Locate the cell with the specified text and output its (X, Y) center coordinate. 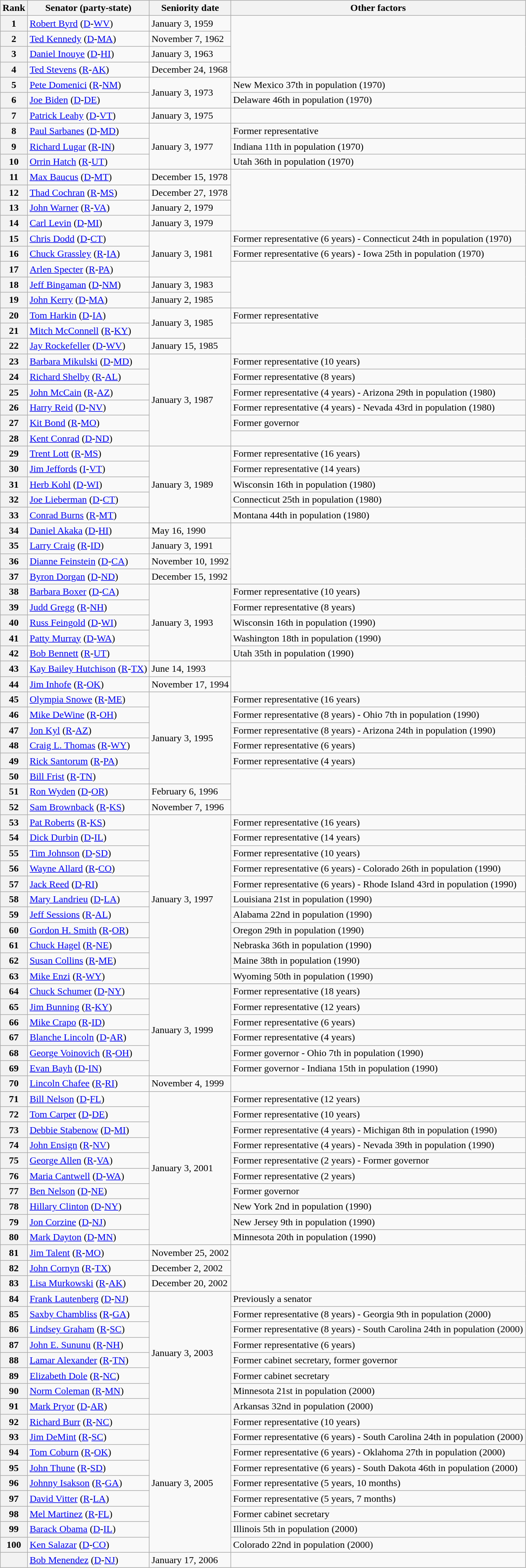
Senator (party-state) (88, 8)
Colorado 22nd in population (2000) (378, 1545)
Lisa Murkowski (R-AK) (88, 1283)
Kit Bond (R-MO) (88, 423)
Evan Bayh (D-IN) (88, 1068)
Seniority date (190, 8)
Rick Santorum (R-PA) (88, 761)
70 (14, 1084)
Max Baucus (D-MT) (88, 177)
25 (14, 392)
11 (14, 177)
Jeff Bingaman (D-NM) (88, 285)
Kent Conrad (D-ND) (88, 438)
12 (14, 193)
November 4, 1999 (190, 1084)
Ron Wyden (D-OR) (88, 792)
3 (14, 54)
January 17, 2006 (190, 1560)
61 (14, 945)
December 2, 2002 (190, 1268)
Tom Coburn (R-OK) (88, 1453)
Saxby Chambliss (R-GA) (88, 1314)
Herb Kohl (D-WI) (88, 484)
Patty Murray (D-WA) (88, 638)
Johnny Isakson (R-GA) (88, 1483)
Louisiana 21st in population (1990) (378, 899)
20 (14, 315)
November 10, 1992 (190, 561)
58 (14, 899)
13 (14, 208)
Mark Dayton (D-MN) (88, 1237)
83 (14, 1283)
Former representative (6 years) - Oklahoma 27th in population (2000) (378, 1453)
Former representative (6 years) - Iowa 25th in population (1970) (378, 254)
Chris Dodd (D-CT) (88, 239)
100 (14, 1545)
44 (14, 684)
5 (14, 85)
December 24, 1968 (190, 69)
November 7, 1962 (190, 39)
Chuck Grassley (R-IA) (88, 254)
Former representative (8 years) - Georgia 9th in population (2000) (378, 1314)
Former representative (4 years) - Nevada 43rd in population (1980) (378, 407)
Lincoln Chafee (R-RI) (88, 1084)
Jim Talent (R-MO) (88, 1253)
Debbie Stabenow (D-MI) (88, 1130)
Chuck Schumer (D-NY) (88, 992)
Bill Frist (R-TN) (88, 776)
Orrin Hatch (R-UT) (88, 161)
42 (14, 653)
January 3, 1987 (190, 400)
Delaware 46th in population (1970) (378, 100)
Norm Coleman (R-MN) (88, 1391)
56 (14, 868)
Alabama 22nd in population (1990) (378, 914)
71 (14, 1099)
85 (14, 1314)
93 (14, 1437)
Former representative (4 years) - Michigan 8th in population (1990) (378, 1130)
84 (14, 1299)
36 (14, 561)
82 (14, 1268)
Ben Nelson (D-NE) (88, 1191)
January 3, 1977 (190, 146)
Former representative (18 years) (378, 992)
Bob Bennett (R-UT) (88, 653)
86 (14, 1329)
Former representative (6 years) - South Carolina 24th in population (2000) (378, 1437)
99 (14, 1529)
Carl Levin (D-MI) (88, 223)
55 (14, 853)
January 3, 1995 (190, 738)
Illinois 5th in population (2000) (378, 1529)
Other factors (378, 8)
2 (14, 39)
Jon Corzine (D-NJ) (88, 1222)
Jack Reed (D-RI) (88, 884)
Jim Bunning (R-KY) (88, 1007)
75 (14, 1160)
Kay Bailey Hutchison (R-TX) (88, 669)
Byron Dorgan (D-ND) (88, 576)
39 (14, 607)
16 (14, 254)
81 (14, 1253)
George Allen (R-VA) (88, 1160)
15 (14, 239)
Patrick Leahy (D-VT) (88, 115)
David Vitter (R-LA) (88, 1499)
53 (14, 822)
62 (14, 961)
January 3, 1959 (190, 23)
Jeff Sessions (R-AL) (88, 914)
54 (14, 838)
88 (14, 1360)
John Warner (R-VA) (88, 208)
June 14, 1993 (190, 669)
35 (14, 546)
60 (14, 930)
Mitch McConnell (R-KY) (88, 331)
New York 2nd in population (1990) (378, 1207)
January 3, 1975 (190, 115)
January 3, 1979 (190, 223)
74 (14, 1145)
Former representative (6 years) - Connecticut 24th in population (1970) (378, 239)
Tom Carper (D-DE) (88, 1114)
Ted Stevens (R-AK) (88, 69)
28 (14, 438)
January 3, 2001 (190, 1168)
Richard Lugar (R-IN) (88, 146)
45 (14, 700)
46 (14, 715)
Wisconsin 16th in population (1980) (378, 484)
80 (14, 1237)
47 (14, 730)
Barbara Boxer (D-CA) (88, 592)
Ted Kennedy (D-MA) (88, 39)
Robert Byrd (D-WV) (88, 23)
32 (14, 500)
Jay Rockefeller (D-WV) (88, 346)
December 15, 1992 (190, 576)
8 (14, 131)
24 (14, 377)
64 (14, 992)
January 3, 2003 (190, 1352)
January 3, 2005 (190, 1483)
Bill Nelson (D-FL) (88, 1099)
Frank Lautenberg (D-NJ) (88, 1299)
January 3, 1973 (190, 92)
50 (14, 776)
John Kerry (D-MA) (88, 300)
November 25, 2002 (190, 1253)
9 (14, 146)
Former representative (2 years) - Former governor (378, 1160)
January 3, 1991 (190, 546)
72 (14, 1114)
Former representative (6 years) - Colorado 26th in population (1990) (378, 868)
Former representative (4 years) - Arizona 29th in population (1980) (378, 392)
John Ensign (R-NV) (88, 1145)
7 (14, 115)
95 (14, 1468)
Mike DeWine (R-OH) (88, 715)
January 3, 1997 (190, 899)
77 (14, 1191)
26 (14, 407)
43 (14, 669)
Maria Cantwell (D-WA) (88, 1176)
Elizabeth Dole (R-NC) (88, 1375)
38 (14, 592)
69 (14, 1068)
Pete Domenici (R-NM) (88, 85)
January 3, 1993 (190, 623)
Wayne Allard (R-CO) (88, 868)
Wisconsin 16th in population (1990) (378, 623)
Paul Sarbanes (D-MD) (88, 131)
Utah 36th in population (1970) (378, 161)
John Thune (R-SD) (88, 1468)
18 (14, 285)
Indiana 11th in population (1970) (378, 146)
Tim Johnson (D-SD) (88, 853)
December 15, 1978 (190, 177)
59 (14, 914)
Minnesota 21st in population (2000) (378, 1391)
19 (14, 300)
Pat Roberts (R-KS) (88, 822)
Former cabinet secretary, former governor (378, 1360)
34 (14, 530)
Lamar Alexander (R-TN) (88, 1360)
Susan Collins (R-ME) (88, 961)
27 (14, 423)
January 2, 1979 (190, 208)
January 2, 1985 (190, 300)
Tom Harkin (D-IA) (88, 315)
Joe Biden (D-DE) (88, 100)
January 3, 1985 (190, 323)
Jon Kyl (R-AZ) (88, 730)
Oregon 29th in population (1990) (378, 930)
23 (14, 361)
Sam Brownback (R-KS) (88, 807)
January 3, 1989 (190, 484)
New Mexico 37th in population (1970) (378, 85)
Lindsey Graham (R-SC) (88, 1329)
Judd Gregg (R-NH) (88, 607)
John E. Sununu (R-NH) (88, 1345)
Harry Reid (D-NV) (88, 407)
January 3, 1983 (190, 285)
January 15, 1985 (190, 346)
Barack Obama (D-IL) (88, 1529)
January 3, 1999 (190, 1030)
4 (14, 69)
Dianne Feinstein (D-CA) (88, 561)
Mary Landrieu (D-LA) (88, 899)
33 (14, 515)
51 (14, 792)
Craig L. Thomas (R-WY) (88, 746)
41 (14, 638)
Former representative (6 years) - South Dakota 46th in population (2000) (378, 1468)
67 (14, 1038)
Jim Jeffords (I-VT) (88, 469)
Minnesota 20th in population (1990) (378, 1237)
Conrad Burns (R-MT) (88, 515)
Former representative (8 years) - Arizona 24th in population (1990) (378, 730)
10 (14, 161)
Ken Salazar (D-CO) (88, 1545)
73 (14, 1130)
97 (14, 1499)
Mark Pryor (D-AR) (88, 1406)
Former representative (2 years) (378, 1176)
Russ Feingold (D-WI) (88, 623)
17 (14, 269)
96 (14, 1483)
76 (14, 1176)
Former representative (4 years) - Nevada 39th in population (1990) (378, 1145)
Former representative (5 years, 7 months) (378, 1499)
57 (14, 884)
May 16, 1990 (190, 530)
Bob Menendez (D-NJ) (88, 1560)
Hillary Clinton (D-NY) (88, 1207)
January 3, 1981 (190, 254)
Dick Durbin (D-IL) (88, 838)
66 (14, 1022)
14 (14, 223)
Thad Cochran (R-MS) (88, 193)
Washington 18th in population (1990) (378, 638)
1 (14, 23)
Former governor - Indiana 15th in population (1990) (378, 1068)
Arlen Specter (R-PA) (88, 269)
79 (14, 1222)
Jim Inhofe (R-OK) (88, 684)
40 (14, 623)
Montana 44th in population (1980) (378, 515)
6 (14, 100)
Former representative (5 years, 10 months) (378, 1483)
89 (14, 1375)
37 (14, 576)
30 (14, 469)
Mike Crapo (R-ID) (88, 1022)
68 (14, 1053)
Daniel Inouye (D-HI) (88, 54)
87 (14, 1345)
78 (14, 1207)
Former representative (6 years) - Rhode Island 43rd in population (1990) (378, 884)
22 (14, 346)
Trent Lott (R-MS) (88, 454)
29 (14, 454)
Chuck Hagel (R-NE) (88, 945)
Arkansas 32nd in population (2000) (378, 1406)
George Voinovich (R-OH) (88, 1053)
98 (14, 1514)
Previously a senator (378, 1299)
Connecticut 25th in population (1980) (378, 500)
Nebraska 36th in population (1990) (378, 945)
48 (14, 746)
Jim DeMint (R-SC) (88, 1437)
Daniel Akaka (D-HI) (88, 530)
January 3, 1963 (190, 54)
Former representative (8 years) - South Carolina 24th in population (2000) (378, 1329)
Mel Martinez (R-FL) (88, 1514)
Blanche Lincoln (D-AR) (88, 1038)
65 (14, 1007)
New Jersey 9th in population (1990) (378, 1222)
February 6, 1996 (190, 792)
John Cornyn (R-TX) (88, 1268)
John McCain (R-AZ) (88, 392)
Larry Craig (R-ID) (88, 546)
Gordon H. Smith (R-OR) (88, 930)
Joe Lieberman (D-CT) (88, 500)
Richard Burr (R-NC) (88, 1421)
November 7, 1996 (190, 807)
91 (14, 1406)
31 (14, 484)
December 27, 1978 (190, 193)
49 (14, 761)
92 (14, 1421)
21 (14, 331)
Utah 35th in population (1990) (378, 653)
Wyoming 50th in population (1990) (378, 976)
Maine 38th in population (1990) (378, 961)
December 20, 2002 (190, 1283)
94 (14, 1453)
Rank (14, 8)
Olympia Snowe (R-ME) (88, 700)
Former governor - Ohio 7th in population (1990) (378, 1053)
52 (14, 807)
90 (14, 1391)
Former representative (8 years) - Ohio 7th in population (1990) (378, 715)
Richard Shelby (R-AL) (88, 377)
Barbara Mikulski (D-MD) (88, 361)
Mike Enzi (R-WY) (88, 976)
November 17, 1994 (190, 684)
63 (14, 976)
